Determine the [X, Y] coordinate at the center of the cell enclosing the given text.  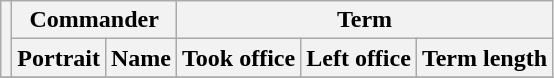
Took office [239, 58]
Name [140, 58]
Left office [359, 58]
Term length [484, 58]
Portrait [59, 58]
Commander [94, 20]
Term [365, 20]
